Identify which cell holds the provided text, then report its (X, Y) central coordinate. 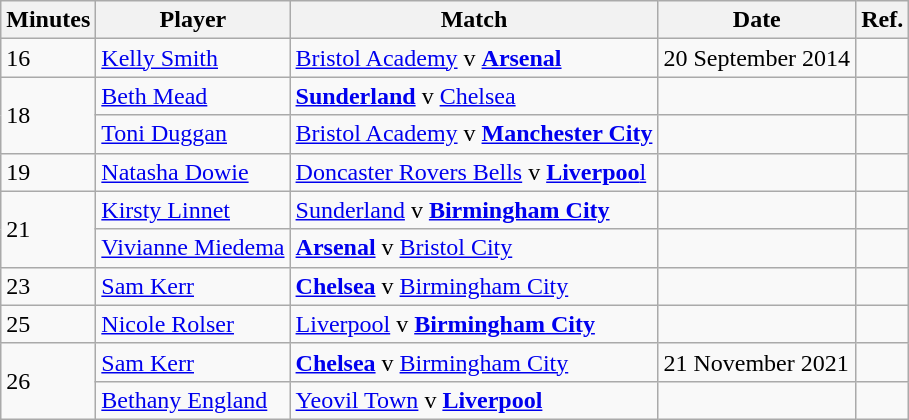
Toni Duggan (193, 134)
Sunderland v Chelsea (474, 96)
Sunderland v Birmingham City (474, 210)
26 (48, 381)
Bristol Academy v Arsenal (474, 58)
Date (757, 20)
Ref. (882, 20)
Natasha Dowie (193, 172)
Bristol Academy v Manchester City (474, 134)
21 November 2021 (757, 362)
Minutes (48, 20)
Doncaster Rovers Bells v Liverpool (474, 172)
18 (48, 115)
21 (48, 229)
Vivianne Miedema (193, 248)
Nicole Rolser (193, 324)
Beth Mead (193, 96)
Kirsty Linnet (193, 210)
Bethany England (193, 400)
20 September 2014 (757, 58)
25 (48, 324)
Arsenal v Bristol City (474, 248)
Player (193, 20)
16 (48, 58)
Kelly Smith (193, 58)
Match (474, 20)
Liverpool v Birmingham City (474, 324)
23 (48, 286)
Yeovil Town v Liverpool (474, 400)
19 (48, 172)
